Output the [X, Y] coordinate of the center of the cell containing the given text.  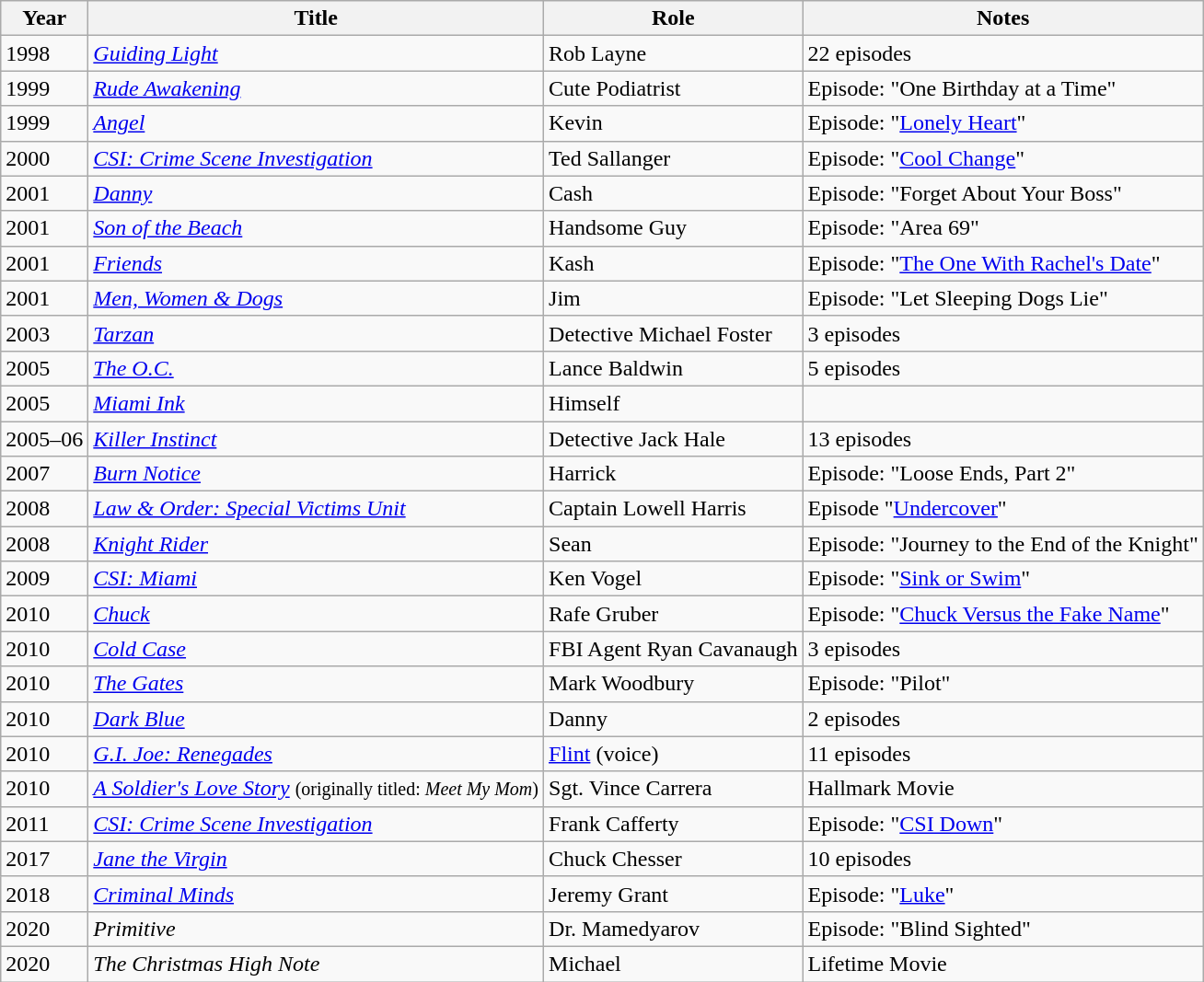
Episode: "Sink or Swim" [1003, 579]
The Christmas High Note [317, 964]
Handsome Guy [674, 228]
Jim [674, 298]
Lifetime Movie [1003, 964]
Killer Instinct [317, 439]
Cash [674, 193]
Title [317, 18]
2007 [44, 474]
Episode: "CSI Down" [1003, 824]
The O.C. [317, 368]
Rude Awakening [317, 88]
Episode: "Let Sleeping Dogs Lie" [1003, 298]
Flint (voice) [674, 754]
Episode: "Luke" [1003, 894]
2000 [44, 158]
Episode: "Chuck Versus the Fake Name" [1003, 614]
Episode: "Loose Ends, Part 2" [1003, 474]
Captain Lowell Harris [674, 509]
Frank Cafferty [674, 824]
Episode: "Area 69" [1003, 228]
Episode: "Cool Change" [1003, 158]
2005–06 [44, 439]
13 episodes [1003, 439]
Sean [674, 544]
Men, Women & Dogs [317, 298]
Detective Michael Foster [674, 333]
Ted Sallanger [674, 158]
2018 [44, 894]
Episode: "Blind Sighted" [1003, 929]
Lance Baldwin [674, 368]
Hallmark Movie [1003, 789]
10 episodes [1003, 859]
CSI: Miami [317, 579]
Jeremy Grant [674, 894]
2 episodes [1003, 719]
Year [44, 18]
Rafe Gruber [674, 614]
Detective Jack Hale [674, 439]
5 episodes [1003, 368]
Son of the Beach [317, 228]
Episode: "Pilot" [1003, 684]
Ken Vogel [674, 579]
2009 [44, 579]
Role [674, 18]
Miami Ink [317, 403]
A Soldier's Love Story (originally titled: Meet My Mom) [317, 789]
Rob Layne [674, 53]
Cute Podiatrist [674, 88]
Episode "Undercover" [1003, 509]
Primitive [317, 929]
1998 [44, 53]
22 episodes [1003, 53]
Sgt. Vince Carrera [674, 789]
Episode: "Journey to the End of the Knight" [1003, 544]
Angel [317, 123]
Tarzan [317, 333]
Dark Blue [317, 719]
Kevin [674, 123]
Criminal Minds [317, 894]
Mark Woodbury [674, 684]
Law & Order: Special Victims Unit [317, 509]
Cold Case [317, 649]
Episode: "Forget About Your Boss" [1003, 193]
Notes [1003, 18]
Episode: "The One With Rachel's Date" [1003, 263]
G.I. Joe: Renegades [317, 754]
Burn Notice [317, 474]
Friends [317, 263]
Chuck [317, 614]
Dr. Mamedyarov [674, 929]
Himself [674, 403]
Knight Rider [317, 544]
Kash [674, 263]
Episode: "One Birthday at a Time" [1003, 88]
FBI Agent Ryan Cavanaugh [674, 649]
2011 [44, 824]
2003 [44, 333]
Jane the Virgin [317, 859]
Guiding Light [317, 53]
Episode: "Lonely Heart" [1003, 123]
2017 [44, 859]
Chuck Chesser [674, 859]
The Gates [317, 684]
11 episodes [1003, 754]
Harrick [674, 474]
Michael [674, 964]
